Return the [X, Y] coordinate for the center point of the cell that contains the specified text.  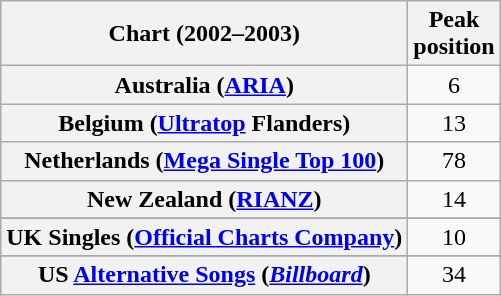
US Alternative Songs (Billboard) [204, 275]
6 [454, 85]
Netherlands (Mega Single Top 100) [204, 161]
New Zealand (RIANZ) [204, 199]
13 [454, 123]
Belgium (Ultratop Flanders) [204, 123]
UK Singles (Official Charts Company) [204, 237]
78 [454, 161]
Australia (ARIA) [204, 85]
10 [454, 237]
Peakposition [454, 34]
Chart (2002–2003) [204, 34]
34 [454, 275]
14 [454, 199]
